Capture the cell that displays the provided text and extract its (x, y) central coordinate. 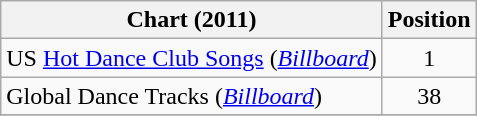
Position (429, 20)
Chart (2011) (192, 20)
US Hot Dance Club Songs (Billboard) (192, 58)
Global Dance Tracks (Billboard) (192, 96)
38 (429, 96)
1 (429, 58)
